Return the (X, Y) coordinate for the center point of the cell that contains the specified text.  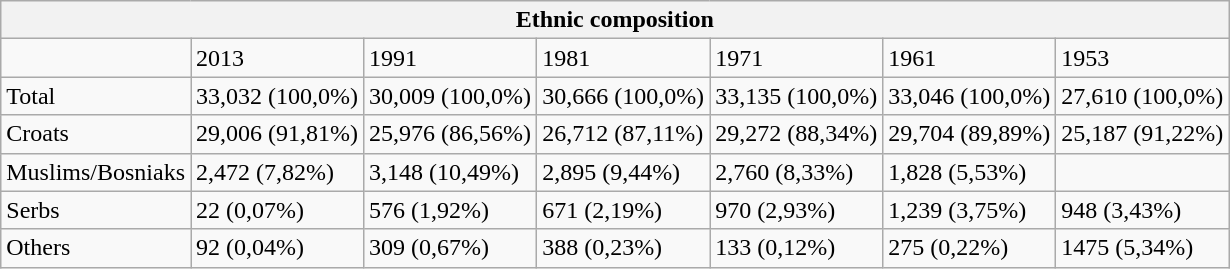
29,272 (88,34%) (796, 134)
25,976 (86,56%) (450, 134)
1,239 (3,75%) (970, 210)
309 (0,67%) (450, 248)
576 (1,92%) (450, 210)
275 (0,22%) (970, 248)
Others (96, 248)
30,666 (100,0%) (624, 96)
671 (2,19%) (624, 210)
Serbs (96, 210)
2,760 (8,33%) (796, 172)
2,895 (9,44%) (624, 172)
1475 (5,34%) (1142, 248)
Croats (96, 134)
1991 (450, 58)
1961 (970, 58)
1981 (624, 58)
Muslims/Bosniaks (96, 172)
92 (0,04%) (278, 248)
33,046 (100,0%) (970, 96)
2013 (278, 58)
29,006 (91,81%) (278, 134)
27,610 (100,0%) (1142, 96)
Total (96, 96)
1,828 (5,53%) (970, 172)
33,135 (100,0%) (796, 96)
1953 (1142, 58)
2,472 (7,82%) (278, 172)
22 (0,07%) (278, 210)
33,032 (100,0%) (278, 96)
970 (2,93%) (796, 210)
133 (0,12%) (796, 248)
29,704 (89,89%) (970, 134)
3,148 (10,49%) (450, 172)
26,712 (87,11%) (624, 134)
1971 (796, 58)
Ethnic composition (615, 20)
30,009 (100,0%) (450, 96)
948 (3,43%) (1142, 210)
388 (0,23%) (624, 248)
25,187 (91,22%) (1142, 134)
